Locate the cell with the specified text and output its [X, Y] center coordinate. 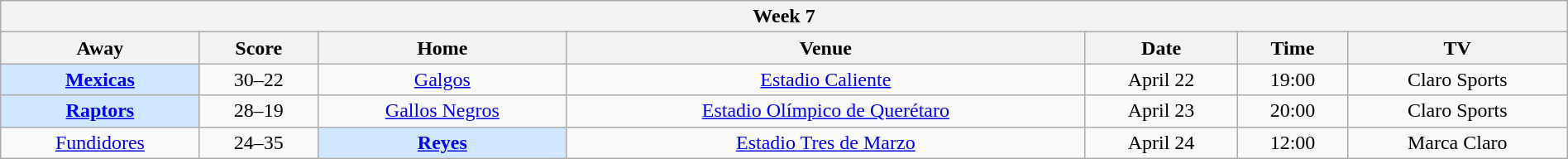
Estadio Caliente [825, 79]
Galgos [442, 79]
12:00 [1293, 142]
Away [100, 48]
28–19 [258, 111]
Home [442, 48]
April 22 [1161, 79]
Date [1161, 48]
Estadio Tres de Marzo [825, 142]
Week 7 [784, 17]
Gallos Negros [442, 111]
TV [1457, 48]
April 23 [1161, 111]
Score [258, 48]
24–35 [258, 142]
Marca Claro [1457, 142]
19:00 [1293, 79]
30–22 [258, 79]
April 24 [1161, 142]
Time [1293, 48]
20:00 [1293, 111]
Estadio Olímpico de Querétaro [825, 111]
Raptors [100, 111]
Fundidores [100, 142]
Venue [825, 48]
Mexicas [100, 79]
Reyes [442, 142]
